Find where the given text appears and provide that cell's center as (x, y) coordinate. 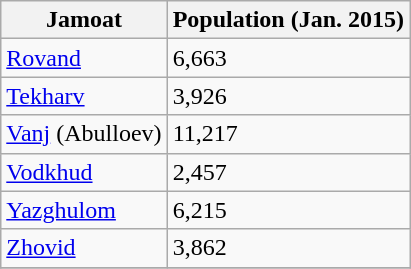
3,926 (288, 96)
Tekharv (84, 96)
6,663 (288, 58)
Rovand (84, 58)
Vanj (Abulloev) (84, 134)
Population (Jan. 2015) (288, 20)
11,217 (288, 134)
6,215 (288, 210)
Jamoat (84, 20)
Vodkhud (84, 172)
2,457 (288, 172)
3,862 (288, 248)
Yazghulom (84, 210)
Zhovid (84, 248)
